For the text-containing cell, return its midpoint in [X, Y] coordinate format. 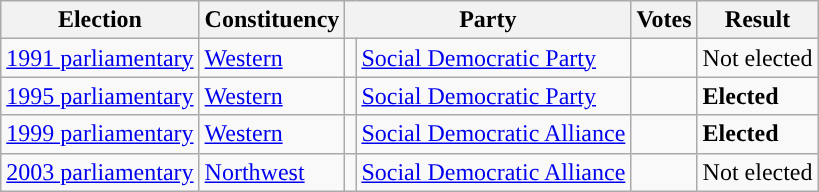
Election [100, 20]
1999 parliamentary [100, 134]
Northwest [272, 172]
2003 parliamentary [100, 172]
Party [488, 20]
1991 parliamentary [100, 58]
Constituency [272, 20]
Votes [664, 20]
1995 parliamentary [100, 96]
Result [758, 20]
